Extract the [x, y] coordinate from the center of the cell holding the provided text.  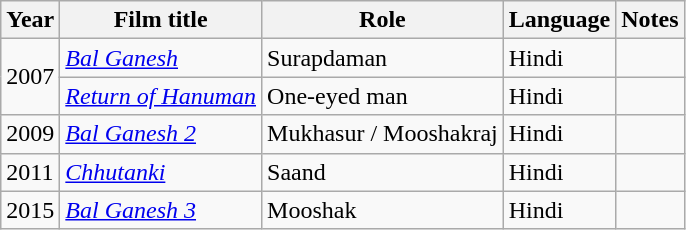
Bal Ganesh 3 [161, 210]
Saand [383, 172]
2015 [30, 210]
Return of Hanuman [161, 96]
Bal Ganesh 2 [161, 134]
2007 [30, 77]
Year [30, 20]
Notes [650, 20]
Film title [161, 20]
2009 [30, 134]
2011 [30, 172]
One-eyed man [383, 96]
Language [559, 20]
Bal Ganesh [161, 58]
Role [383, 20]
Chhutanki [161, 172]
Mooshak [383, 210]
Mukhasur / Mooshakraj [383, 134]
Surapdaman [383, 58]
